From the cell containing the given text, extract its center point as [x, y] coordinate. 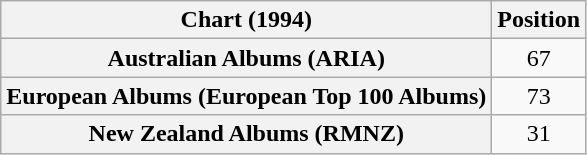
Chart (1994) [246, 20]
Australian Albums (ARIA) [246, 58]
Position [539, 20]
67 [539, 58]
73 [539, 96]
31 [539, 134]
European Albums (European Top 100 Albums) [246, 96]
New Zealand Albums (RMNZ) [246, 134]
